From the cell containing the given text, extract its center point as (X, Y) coordinate. 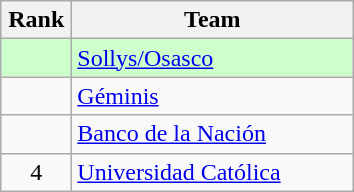
Universidad Católica (212, 172)
Géminis (212, 96)
Banco de la Nación (212, 134)
Sollys/Osasco (212, 58)
Team (212, 20)
Rank (36, 20)
4 (36, 172)
